From the cell containing the given text, extract its center point as (X, Y) coordinate. 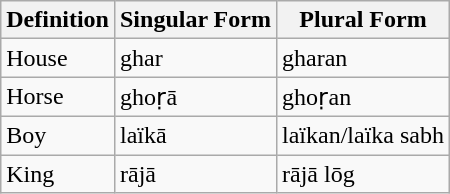
House (58, 58)
ghoṛā (195, 97)
King (58, 173)
Plural Form (362, 20)
gharan (362, 58)
laïkan/laïka sabh (362, 135)
Singular Form (195, 20)
rājā lōg (362, 173)
Horse (58, 97)
rājā (195, 173)
ghoṛan (362, 97)
Boy (58, 135)
Definition (58, 20)
ghar (195, 58)
laïkā (195, 135)
